Provide the (X, Y) coordinate of the cell's center where the given text is located.  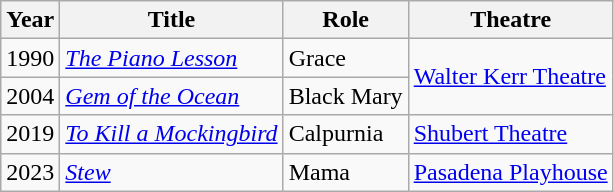
Grace (346, 58)
The Piano Lesson (172, 58)
Mama (346, 172)
1990 (30, 58)
2023 (30, 172)
Shubert Theatre (510, 134)
Title (172, 20)
Gem of the Ocean (172, 96)
Theatre (510, 20)
Pasadena Playhouse (510, 172)
Year (30, 20)
Stew (172, 172)
To Kill a Mockingbird (172, 134)
Calpurnia (346, 134)
Walter Kerr Theatre (510, 77)
2004 (30, 96)
Black Mary (346, 96)
2019 (30, 134)
Role (346, 20)
